Identify which cell holds the provided text, then report its [X, Y] central coordinate. 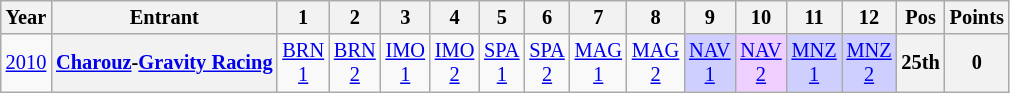
SPA2 [546, 63]
11 [814, 17]
2 [355, 17]
BRN1 [303, 63]
7 [598, 17]
10 [760, 17]
BRN2 [355, 63]
9 [710, 17]
SPA1 [502, 63]
NAV1 [710, 63]
IMO1 [406, 63]
NAV2 [760, 63]
1 [303, 17]
MNZ1 [814, 63]
Pos [921, 17]
MNZ2 [870, 63]
5 [502, 17]
IMO2 [454, 63]
25th [921, 63]
Year [26, 17]
MAG1 [598, 63]
Charouz-Gravity Racing [164, 63]
12 [870, 17]
6 [546, 17]
MAG2 [656, 63]
3 [406, 17]
Points [977, 17]
0 [977, 63]
2010 [26, 63]
Entrant [164, 17]
8 [656, 17]
4 [454, 17]
